Scan for the cell matching the given text and deliver its [x, y] coordinate at center. 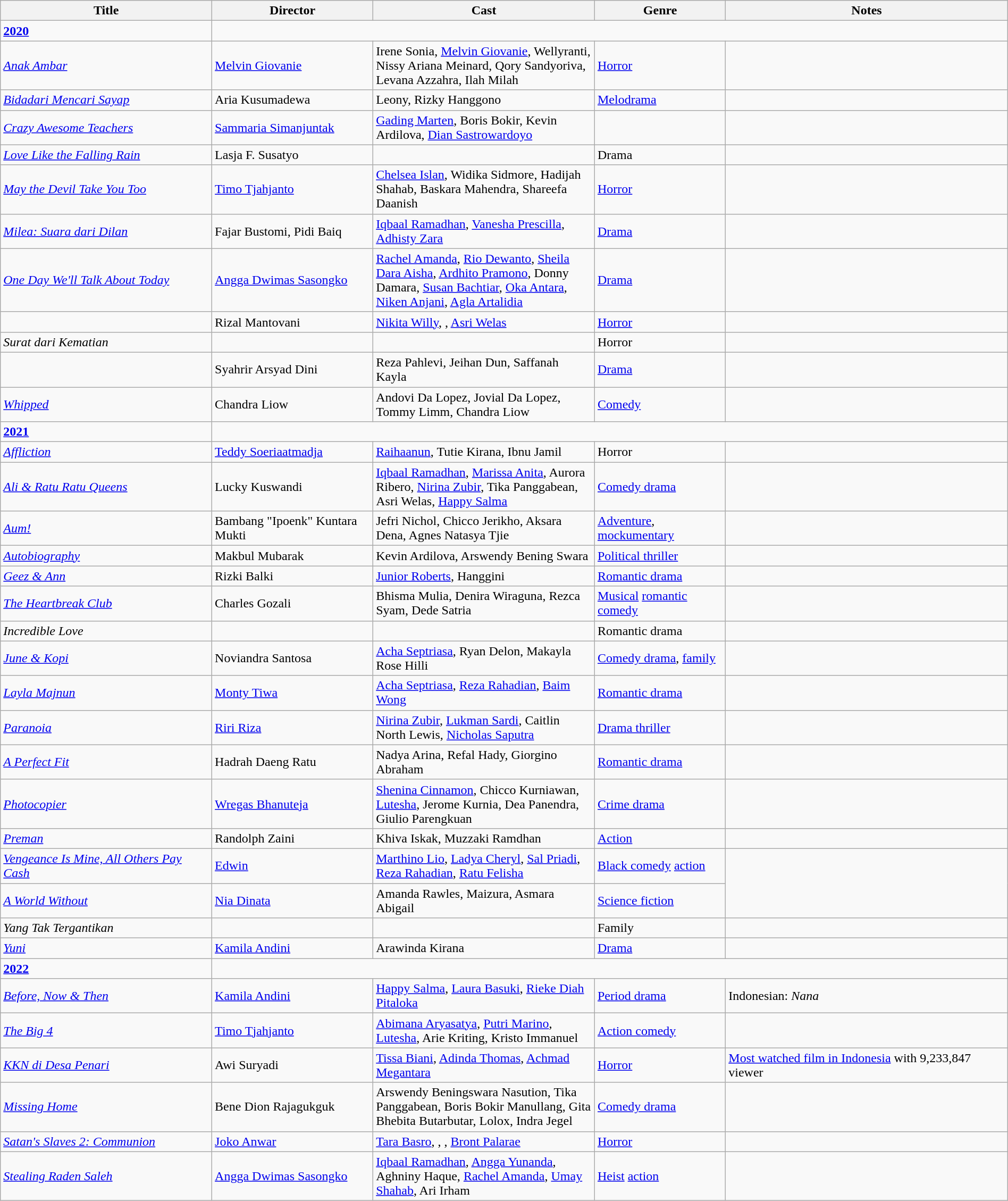
Layla Majnun [106, 693]
Period drama [660, 996]
Before, Now & Then [106, 996]
Aria Kusumadewa [292, 100]
Arawinda Kirana [484, 948]
A Perfect Fit [106, 762]
Gading Marten, Boris Bokir, Kevin Ardilova, Dian Sastrowardoyo [484, 128]
Riri Riza [292, 728]
Heist action [660, 1176]
Fajar Bustomi, Pidi Baiq [292, 231]
Jefri Nichol, Chicco Jerikho, Aksara Dena, Agnes Natasya Tjie [484, 529]
Political thriller [660, 556]
Bambang "Ipoenk" Kuntara Mukti [292, 529]
Iqbaal Ramadhan, Angga Yunanda, Aghniny Haque, Rachel Amanda, Umay Shahab, Ari Irham [484, 1176]
Whipped [106, 404]
Shenina Cinnamon, Chicco Kurniawan, Lutesha, Jerome Kurnia, Dea Panendra, Giulio Parengkuan [484, 804]
Director [292, 11]
Crime drama [660, 804]
Preman [106, 838]
Photocopier [106, 804]
Yuni [106, 948]
Bene Dion Rajagukguk [292, 1107]
Stealing Raden Saleh [106, 1176]
Rizki Balki [292, 576]
Geez & Ann [106, 576]
Incredible Love [106, 631]
Affliction [106, 452]
Black comedy action [660, 866]
Bhisma Mulia, Denira Wiraguna, Rezca Syam, Dede Satria [484, 603]
Happy Salma, Laura Basuki, Rieke Diah Pitaloka [484, 996]
Indonesian: Nana [867, 996]
One Day We'll Talk About Today [106, 280]
Paranoia [106, 728]
Iqbaal Ramadhan, Vanesha Prescilla, Adhisty Zara [484, 231]
Teddy Soeriaatmadja [292, 452]
Hadrah Daeng Ratu [292, 762]
Notes [867, 11]
Cast [484, 11]
Monty Tiwa [292, 693]
Satan's Slaves 2: Communion [106, 1141]
Drama thriller [660, 728]
Edwin [292, 866]
Nia Dinata [292, 900]
Awi Suryadi [292, 1065]
Missing Home [106, 1107]
Comedy [660, 404]
The Big 4 [106, 1031]
Rachel Amanda, Rio Dewanto, Sheila Dara Aisha, Ardhito Pramono, Donny Damara, Susan Bachtiar, Oka Antara, Niken Anjani, Agla Artalidia [484, 280]
Nikita Willy, , Asri Welas [484, 322]
May the Devil Take You Too [106, 189]
Melodrama [660, 100]
Sammaria Simanjuntak [292, 128]
Love Like the Falling Rain [106, 155]
The Heartbreak Club [106, 603]
2022 [106, 969]
Action comedy [660, 1031]
Leony, Rizky Hanggono [484, 100]
Syahrir Arsyad Dini [292, 369]
Junior Roberts, Hanggini [484, 576]
June & Kopi [106, 658]
Family [660, 928]
Comedy drama, family [660, 658]
Makbul Mubarak [292, 556]
Science fiction [660, 900]
Ali & Ratu Ratu Queens [106, 487]
Nadya Arina, Refal Hady, Giorgino Abraham [484, 762]
Amanda Rawles, Maizura, Asmara Abigail [484, 900]
Charles Gozali [292, 603]
Vengeance Is Mine, All Others Pay Cash [106, 866]
Arswendy Beningswara Nasution, Tika Panggabean, Boris Bokir Manullang, Gita Bhebita Butarbutar, Lolox, Indra Jegel [484, 1107]
Anak Ambar [106, 65]
Wregas Bhanuteja [292, 804]
Abimana Aryasatya, Putri Marino, Lutesha, Arie Kriting, Kristo Immanuel [484, 1031]
Iqbaal Ramadhan, Marissa Anita, Aurora Ribero, Nirina Zubir, Tika Panggabean, Asri Welas, Happy Salma [484, 487]
A World Without [106, 900]
Reza Pahlevi, Jeihan Dun, Saffanah Kayla [484, 369]
Aum! [106, 529]
Marthino Lio, Ladya Cheryl, Sal Priadi, Reza Rahadian, Ratu Felisha [484, 866]
Tara Basro, , , Bront Palarae [484, 1141]
2021 [106, 432]
Joko Anwar [292, 1141]
Noviandra Santosa [292, 658]
Surat dari Kematian [106, 342]
Lasja F. Susatyo [292, 155]
Khiva Iskak, Muzzaki Ramdhan [484, 838]
Autobiography [106, 556]
Tissa Biani, Adinda Thomas, Achmad Megantara [484, 1065]
Melvin Giovanie [292, 65]
Acha Septriasa, Reza Rahadian, Baim Wong [484, 693]
Randolph Zaini [292, 838]
Adventure, mockumentary [660, 529]
Kevin Ardilova, Arswendy Bening Swara [484, 556]
KKN di Desa Penari [106, 1065]
Most watched film in Indonesia with 9,233,847 viewer [867, 1065]
Title [106, 11]
Rizal Mantovani [292, 322]
2020 [106, 31]
Action [660, 838]
Bidadari Mencari Sayap [106, 100]
Andovi Da Lopez, Jovial Da Lopez, Tommy Limm, Chandra Liow [484, 404]
Lucky Kuswandi [292, 487]
Irene Sonia, Melvin Giovanie, Wellyranti, Nissy Ariana Meinard, Qory Sandyoriva, Levana Azzahra, Ilah Milah [484, 65]
Nirina Zubir, Lukman Sardi, Caitlin North Lewis, Nicholas Saputra [484, 728]
Raihaanun, Tutie Kirana, Ibnu Jamil [484, 452]
Milea: Suara dari Dilan [106, 231]
Chelsea Islan, Widika Sidmore, Hadijah Shahab, Baskara Mahendra, Shareefa Daanish [484, 189]
Chandra Liow [292, 404]
Crazy Awesome Teachers [106, 128]
Acha Septriasa, Ryan Delon, Makayla Rose Hilli [484, 658]
Genre [660, 11]
Musical romantic comedy [660, 603]
Yang Tak Tergantikan [106, 928]
